Pinpoint the cell where the given text exists, returning its (x, y) midpoint coordinate. 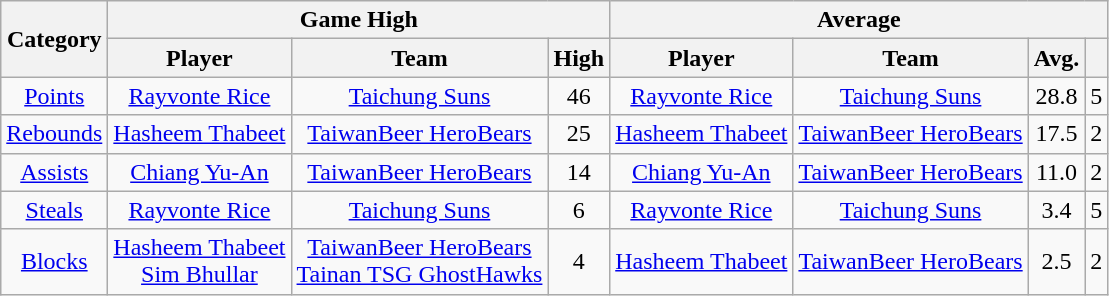
14 (579, 172)
25 (579, 134)
Avg. (1056, 58)
Blocks (54, 262)
Category (54, 39)
2.5 (1056, 262)
Average (859, 20)
6 (579, 210)
Steals (54, 210)
17.5 (1056, 134)
4 (579, 262)
Points (54, 96)
3.4 (1056, 210)
11.0 (1056, 172)
Hasheem ThabeetSim Bhullar (200, 262)
Rebounds (54, 134)
Game High (359, 20)
28.8 (1056, 96)
46 (579, 96)
Assists (54, 172)
High (579, 58)
TaiwanBeer HeroBearsTainan TSG GhostHawks (420, 262)
